Identify which cell holds the provided text, then report its (x, y) central coordinate. 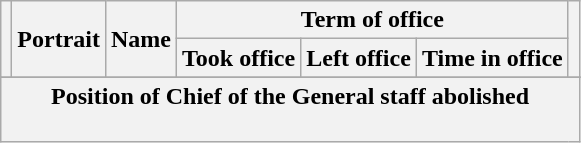
Left office (359, 58)
Position of Chief of the General staff abolished (290, 110)
Name (140, 39)
Portrait (59, 39)
Took office (239, 58)
Term of office (373, 20)
Time in office (492, 58)
